Locate the cell with the specified text and output its [X, Y] center coordinate. 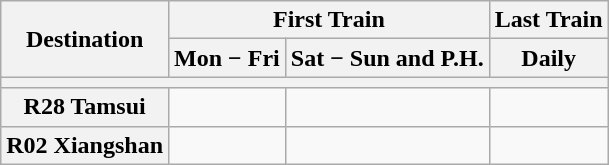
R02 Xiangshan [85, 145]
Last Train [548, 20]
First Train [330, 20]
Mon − Fri [228, 58]
Sat − Sun and P.H. [387, 58]
Daily [548, 58]
Destination [85, 39]
R28 Tamsui [85, 107]
